For the text-containing cell, return its midpoint in [X, Y] coordinate format. 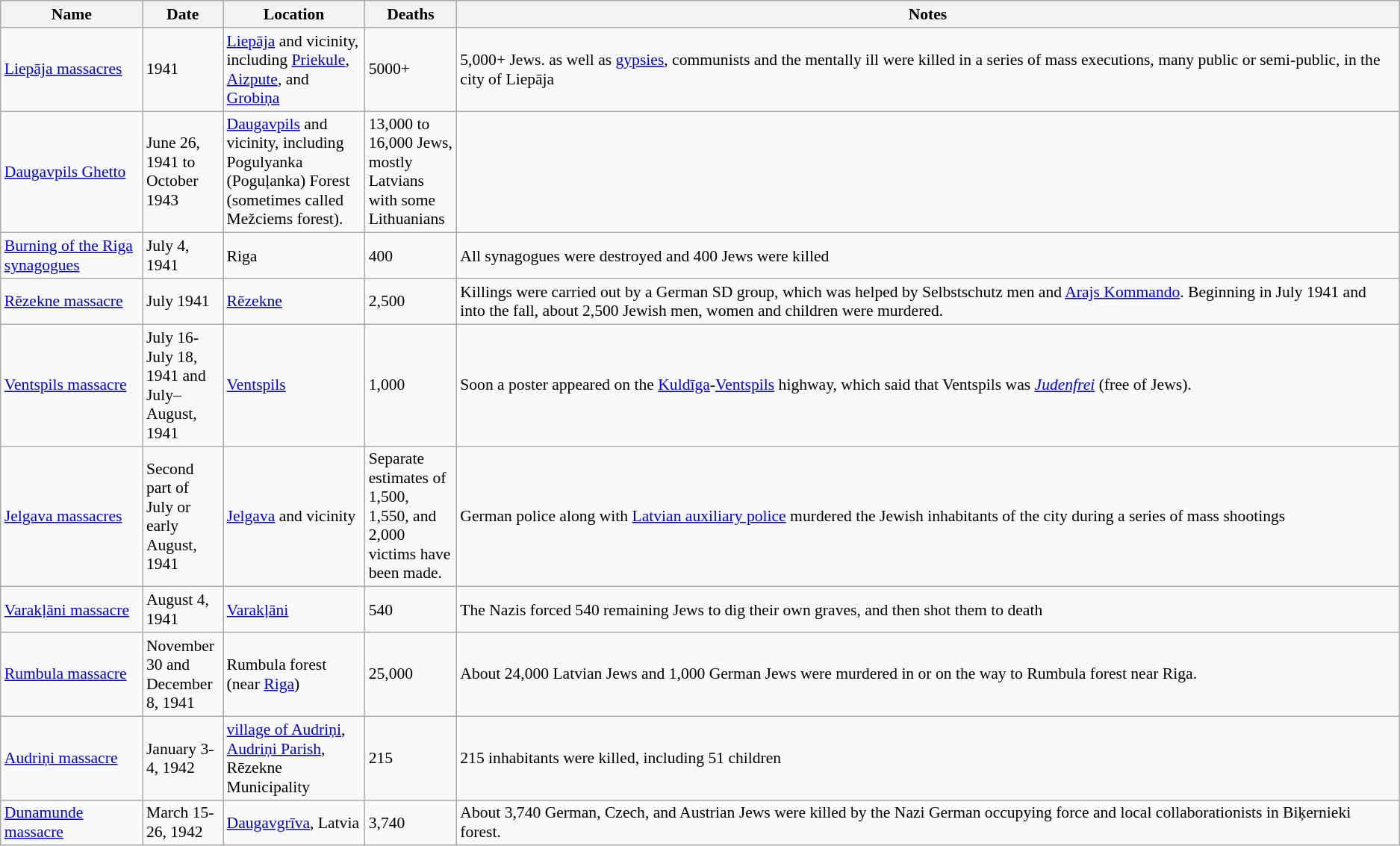
Liepāja massacres [72, 69]
Date [183, 14]
About 24,000 Latvian Jews and 1,000 German Jews were murdered in or on the way to Rumbula forest near Riga. [927, 674]
215 [411, 758]
540 [411, 609]
March 15-26, 1942 [183, 823]
Varakļāni massacre [72, 609]
Ventspils [293, 385]
July 16-July 18, 1941 and July–August, 1941 [183, 385]
Audriņi massacre [72, 758]
All synagogues were destroyed and 400 Jews were killed [927, 255]
Jelgava and vicinity [293, 517]
3,740 [411, 823]
November 30 and December 8, 1941 [183, 674]
village of Audriņi, Audriņi Parish, Rēzekne Municipality [293, 758]
Daugavpils and vicinity, including Pogulyanka (Poguļanka) Forest (sometimes called Mežciems forest). [293, 172]
Notes [927, 14]
Deaths [411, 14]
Dunamunde massacre [72, 823]
Burning of the Riga synagogues [72, 255]
Liepāja and vicinity, including Priekule, Aizpute, and Grobiņa [293, 69]
Ventspils massacre [72, 385]
Rumbula massacre [72, 674]
Jelgava massacres [72, 517]
Daugavpils Ghetto [72, 172]
January 3-4, 1942 [183, 758]
2,500 [411, 302]
5000+ [411, 69]
1941 [183, 69]
June 26, 1941 to October 1943 [183, 172]
German police along with Latvian auxiliary police murdered the Jewish inhabitants of the city during a series of mass shootings [927, 517]
Second part of July or early August, 1941 [183, 517]
13,000 to 16,000 Jews, mostly Latvians with some Lithuanians [411, 172]
Separate estimates of 1,500, 1,550, and 2,000 victims have been made. [411, 517]
400 [411, 255]
215 inhabitants were killed, including 51 children [927, 758]
Name [72, 14]
July 4, 1941 [183, 255]
Rumbula forest (near Riga) [293, 674]
Rēzekne [293, 302]
Rēzekne massacre [72, 302]
About 3,740 German, Czech, and Austrian Jews were killed by the Nazi German occupying force and local collaborationists in Biķernieki forest. [927, 823]
July 1941 [183, 302]
August 4, 1941 [183, 609]
Daugavgrīva, Latvia [293, 823]
The Nazis forced 540 remaining Jews to dig their own graves, and then shot them to death [927, 609]
Soon a poster appeared on the Kuldīga-Ventspils highway, which said that Ventspils was Judenfrei (free of Jews). [927, 385]
1,000 [411, 385]
25,000 [411, 674]
Varakļāni [293, 609]
Location [293, 14]
Riga [293, 255]
